From the cell containing the given text, extract its center point as [X, Y] coordinate. 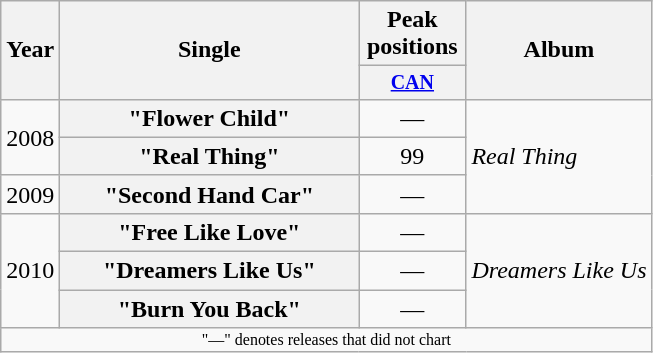
Real Thing [559, 156]
"—" denotes releases that did not chart [326, 340]
2009 [30, 194]
Album [559, 50]
CAN [412, 82]
"Real Thing" [210, 156]
"Burn You Back" [210, 309]
"Flower Child" [210, 118]
"Free Like Love" [210, 232]
Single [210, 50]
2008 [30, 137]
2010 [30, 270]
Year [30, 50]
"Second Hand Car" [210, 194]
Peak positions [412, 34]
"Dreamers Like Us" [210, 271]
Dreamers Like Us [559, 270]
99 [412, 156]
